Identify which cell holds the provided text, then report its [X, Y] central coordinate. 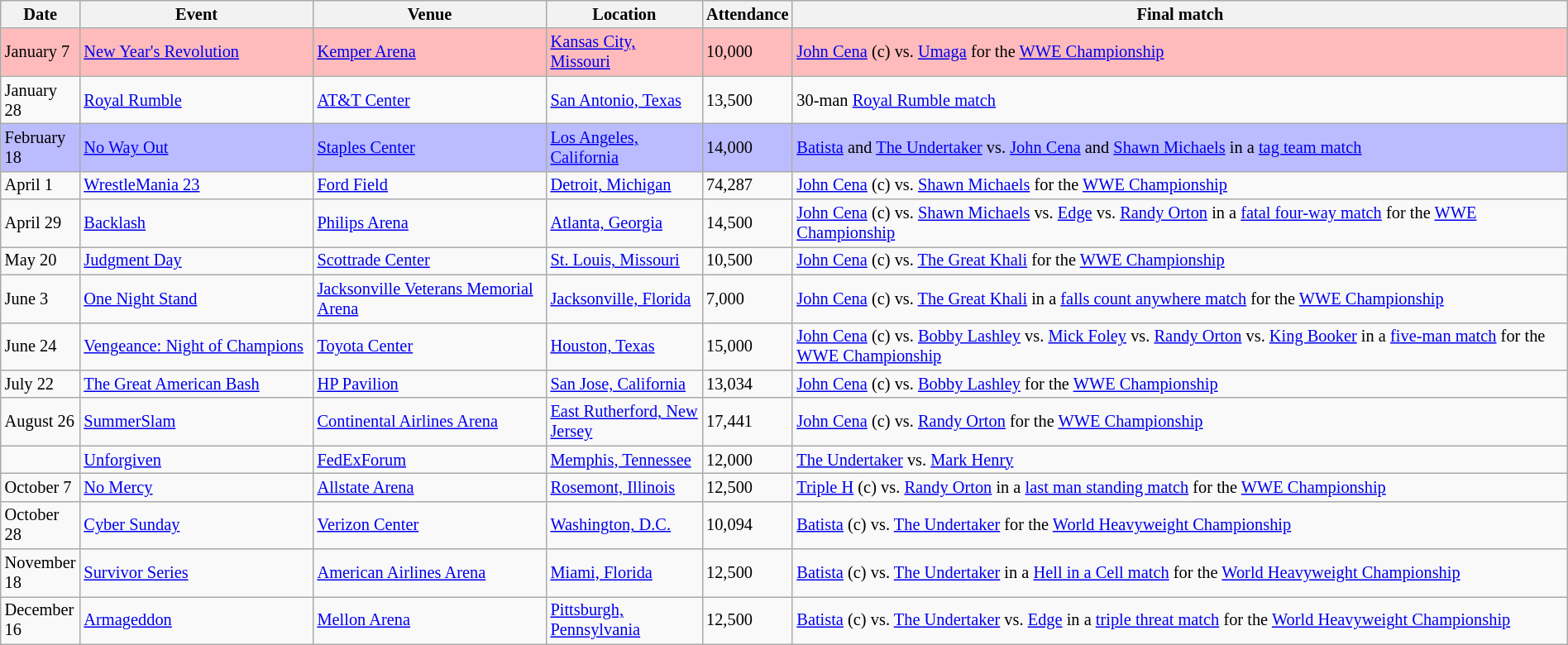
12,000 [748, 460]
John Cena (c) vs. Shawn Michaels for the WWE Championship [1179, 185]
17,441 [748, 422]
Atlanta, Georgia [625, 223]
October 7 [41, 487]
New Year's Revolution [196, 52]
January 7 [41, 52]
Attendance [748, 14]
Verizon Center [430, 525]
San Jose, California [625, 384]
Batista (c) vs. The Undertaker for the World Heavyweight Championship [1179, 525]
April 29 [41, 223]
14,000 [748, 147]
One Night Stand [196, 299]
WrestleMania 23 [196, 185]
HP Pavilion [430, 384]
Cyber Sunday [196, 525]
Pittsburgh, Pennsylvania [625, 620]
Mellon Arena [430, 620]
Date [41, 14]
Batista (c) vs. The Undertaker in a Hell in a Cell match for the World Heavyweight Championship [1179, 573]
Los Angeles, California [625, 147]
Staples Center [430, 147]
Miami, Florida [625, 573]
14,500 [748, 223]
John Cena (c) vs. Bobby Lashley vs. Mick Foley vs. Randy Orton vs. King Booker in a five-man match for the WWE Championship [1179, 346]
Kansas City, Missouri [625, 52]
7,000 [748, 299]
Vengeance: Night of Champions [196, 346]
Venue [430, 14]
East Rutherford, New Jersey [625, 422]
October 28 [41, 525]
Triple H (c) vs. Randy Orton in a last man standing match for the WWE Championship [1179, 487]
15,000 [748, 346]
John Cena (c) vs. Shawn Michaels vs. Edge vs. Randy Orton in a fatal four-way match for the WWE Championship [1179, 223]
Philips Arena [430, 223]
Jacksonville Veterans Memorial Arena [430, 299]
Judgment Day [196, 260]
Rosemont, Illinois [625, 487]
Washington, D.C. [625, 525]
Jacksonville, Florida [625, 299]
Royal Rumble [196, 100]
Kemper Arena [430, 52]
Backlash [196, 223]
August 26 [41, 422]
Survivor Series [196, 573]
Ford Field [430, 185]
10,000 [748, 52]
74,287 [748, 185]
10,500 [748, 260]
November 18 [41, 573]
FedExForum [430, 460]
Location [625, 14]
Unforgiven [196, 460]
No Way Out [196, 147]
John Cena (c) vs. Randy Orton for the WWE Championship [1179, 422]
John Cena (c) vs. The Great Khali for the WWE Championship [1179, 260]
AT&T Center [430, 100]
The Great American Bash [196, 384]
June 3 [41, 299]
SummerSlam [196, 422]
Batista (c) vs. The Undertaker vs. Edge in a triple threat match for the World Heavyweight Championship [1179, 620]
June 24 [41, 346]
Scottrade Center [430, 260]
St. Louis, Missouri [625, 260]
January 28 [41, 100]
Detroit, Michigan [625, 185]
May 20 [41, 260]
Armageddon [196, 620]
April 1 [41, 185]
John Cena (c) vs. Umaga for the WWE Championship [1179, 52]
The Undertaker vs. Mark Henry [1179, 460]
February 18 [41, 147]
Memphis, Tennessee [625, 460]
Houston, Texas [625, 346]
San Antonio, Texas [625, 100]
American Airlines Arena [430, 573]
10,094 [748, 525]
John Cena (c) vs. Bobby Lashley for the WWE Championship [1179, 384]
John Cena (c) vs. The Great Khali in a falls count anywhere match for the WWE Championship [1179, 299]
Toyota Center [430, 346]
July 22 [41, 384]
Event [196, 14]
30-man Royal Rumble match [1179, 100]
Final match [1179, 14]
December 16 [41, 620]
Allstate Arena [430, 487]
No Mercy [196, 487]
Continental Airlines Arena [430, 422]
13,500 [748, 100]
13,034 [748, 384]
Batista and The Undertaker vs. John Cena and Shawn Michaels in a tag team match [1179, 147]
